Capture the cell that displays the provided text and extract its [x, y] central coordinate. 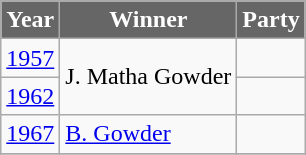
1957 [30, 58]
1967 [30, 134]
1962 [30, 96]
J. Matha Gowder [148, 77]
Party [271, 20]
Winner [148, 20]
Year [30, 20]
B. Gowder [148, 134]
